Determine the (X, Y) coordinate at the center of the cell enclosing the given text.  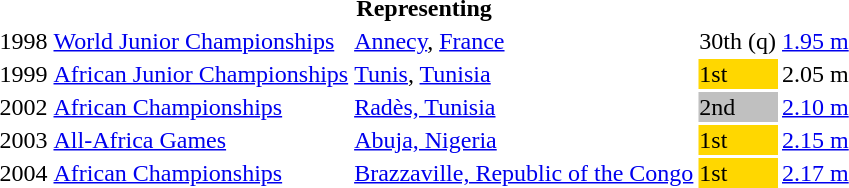
All-Africa Games (201, 140)
30th (q) (738, 41)
World Junior Championships (201, 41)
2nd (738, 107)
Tunis, Tunisia (524, 74)
Abuja, Nigeria (524, 140)
Annecy, France (524, 41)
Radès, Tunisia (524, 107)
Brazzaville, Republic of the Congo (524, 173)
African Junior Championships (201, 74)
